From the cell containing the given text, extract its center point as (X, Y) coordinate. 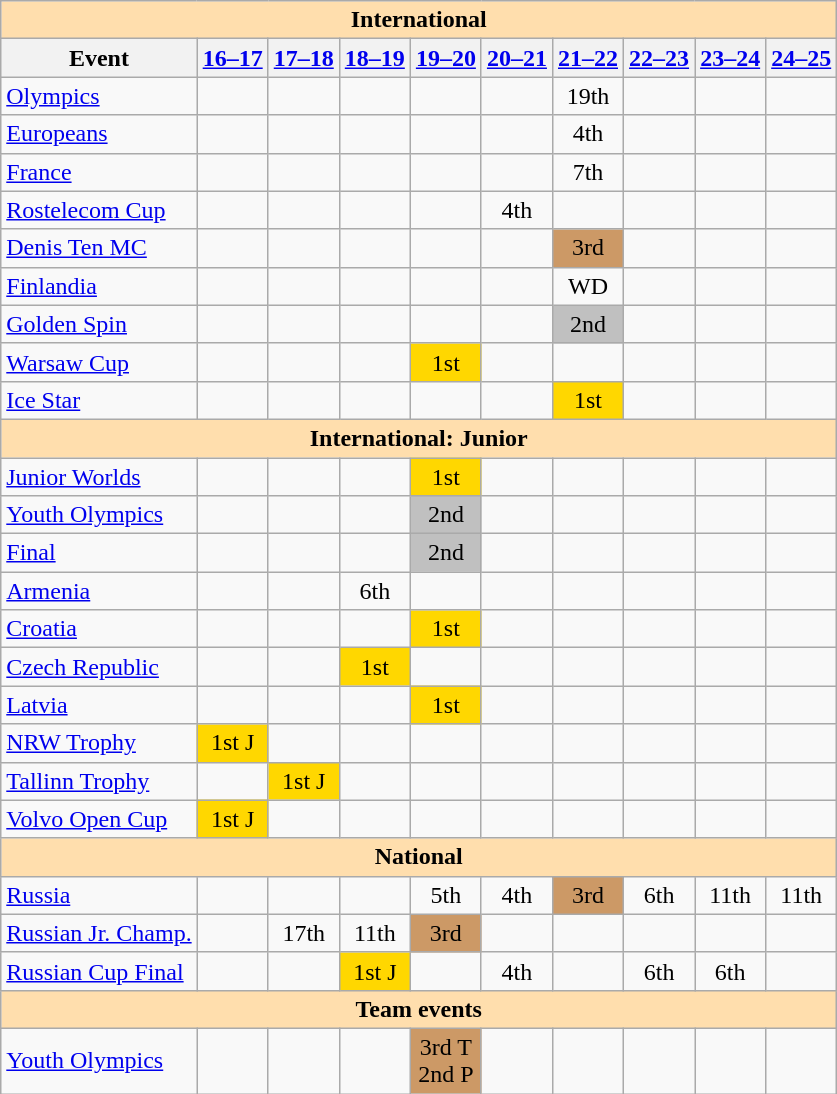
21–22 (588, 58)
23–24 (730, 58)
Russian Jr. Champ. (99, 933)
NRW Trophy (99, 743)
Warsaw Cup (99, 362)
7th (588, 172)
Tallinn Trophy (99, 781)
22–23 (660, 58)
Junior Worlds (99, 477)
20–21 (516, 58)
Final (99, 553)
19th (588, 96)
19–20 (446, 58)
17th (304, 933)
3rd T 2nd P (446, 1060)
Volvo Open Cup (99, 819)
International: Junior (419, 438)
Russian Cup Final (99, 971)
Olympics (99, 96)
Event (99, 58)
National (419, 857)
Denis Ten MC (99, 248)
Golden Spin (99, 324)
24–25 (802, 58)
5th (446, 895)
Croatia (99, 629)
Russia (99, 895)
Team events (419, 1009)
16–17 (232, 58)
Finlandia (99, 286)
France (99, 172)
WD (588, 286)
Rostelecom Cup (99, 210)
Ice Star (99, 400)
Czech Republic (99, 667)
Latvia (99, 705)
Europeans (99, 134)
18–19 (374, 58)
Armenia (99, 591)
International (419, 20)
17–18 (304, 58)
